Return (X, Y) of the center of cell containing provided text 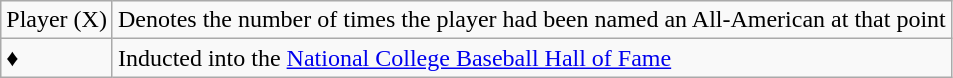
Inducted into the National College Baseball Hall of Fame (532, 58)
Player (X) (57, 20)
♦ (57, 58)
Denotes the number of times the player had been named an All-American at that point (532, 20)
